For the text-containing cell, return its midpoint in (x, y) coordinate format. 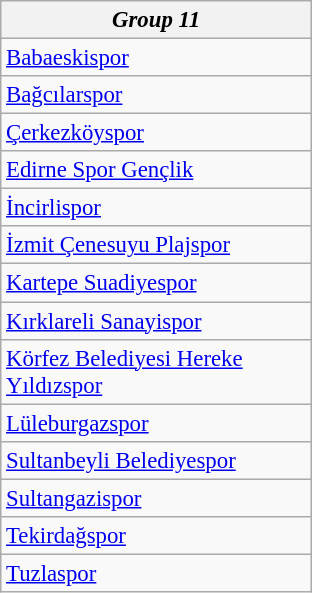
Group 11 (156, 20)
Edirne Spor Gençlik (156, 170)
Sultanbeyli Belediyespor (156, 460)
İncirlispor (156, 208)
Çerkezköyspor (156, 133)
Tuzlaspor (156, 573)
Tekirdağspor (156, 536)
İzmit Çenesuyu Plajspor (156, 245)
Körfez Belediyesi Hereke Yıldızspor (156, 372)
Bağcılarspor (156, 95)
Kırklareli Sanayispor (156, 321)
Lüleburgazspor (156, 423)
Babaeskispor (156, 58)
Sultangazispor (156, 498)
Kartepe Suadiyespor (156, 283)
